Pinpoint the cell where the given text exists, returning its [x, y] midpoint coordinate. 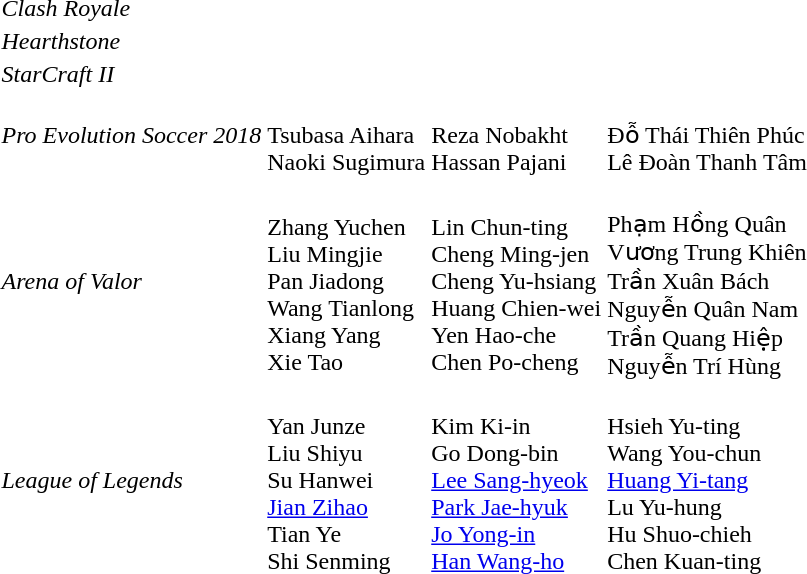
Hearthstone [132, 41]
StarCraft II [132, 74]
Lin Chun-tingCheng Ming-jenCheng Yu-hsiangHuang Chien-weiYen Hao-cheChen Po-cheng [516, 280]
Arena of Valor [132, 280]
Reza NobakhtHassan Pajani [516, 135]
Zhang YuchenLiu MingjiePan JiadongWang TianlongXiang YangXie Tao [346, 280]
Tsubasa AiharaNaoki Sugimura [346, 135]
Pro Evolution Soccer 2018 [132, 135]
